Capture the cell that displays the provided text and extract its (x, y) central coordinate. 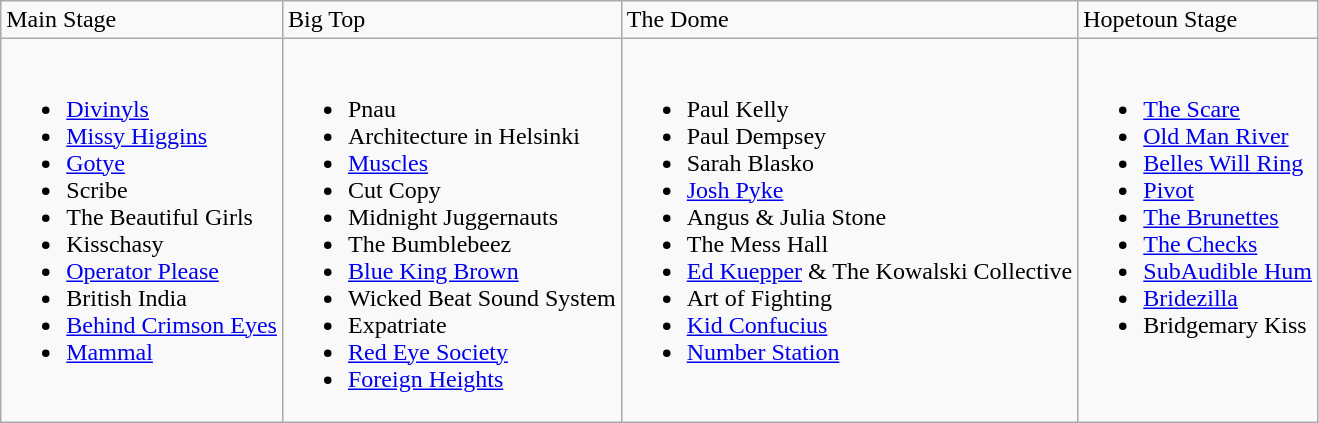
DivinylsMissy HigginsGotyeScribeThe Beautiful GirlsKisschasyOperator PleaseBritish IndiaBehind Crimson EyesMammal (142, 230)
Hopetoun Stage (1198, 20)
Main Stage (142, 20)
Big Top (452, 20)
The Dome (850, 20)
The ScareOld Man RiverBelles Will RingPivotThe BrunettesThe ChecksSubAudible HumBridezillaBridgemary Kiss (1198, 230)
